Capture the cell that displays the provided text and extract its (x, y) central coordinate. 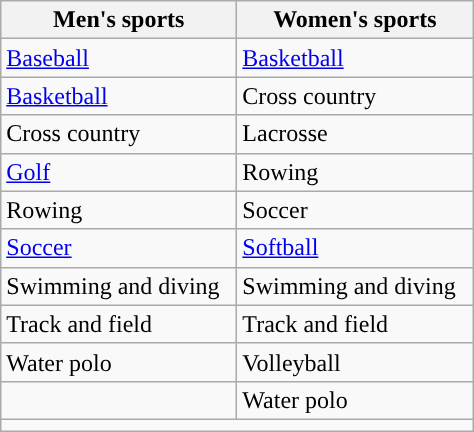
Volleyball (355, 362)
Golf (119, 172)
Baseball (119, 58)
Lacrosse (355, 134)
Men's sports (119, 20)
Softball (355, 248)
Women's sports (355, 20)
